Find where the given text appears and provide that cell's center as [x, y] coordinate. 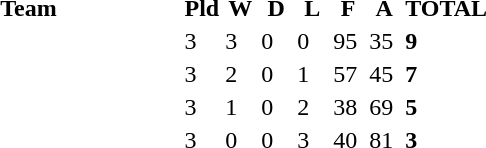
38 [348, 107]
57 [348, 74]
69 [384, 107]
45 [384, 74]
35 [384, 41]
95 [348, 41]
